Scan for the cell matching the given text and deliver its (x, y) coordinate at center. 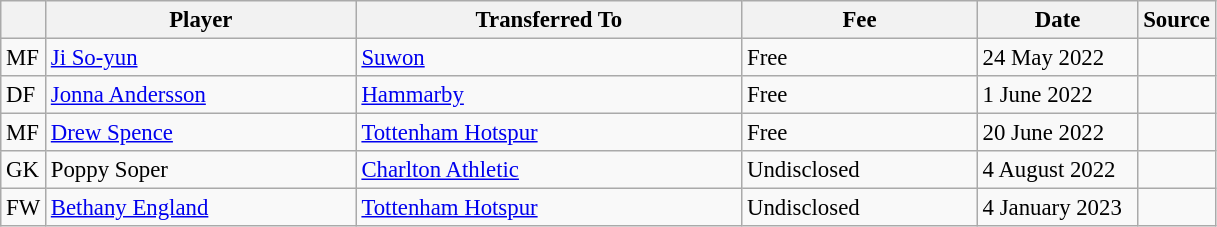
1 June 2022 (1058, 95)
Source (1176, 20)
DF (24, 95)
Ji So-yun (202, 58)
Suwon (549, 58)
Bethany England (202, 208)
Player (202, 20)
Poppy Soper (202, 170)
4 January 2023 (1058, 208)
Jonna Andersson (202, 95)
Charlton Athletic (549, 170)
Hammarby (549, 95)
GK (24, 170)
4 August 2022 (1058, 170)
Date (1058, 20)
20 June 2022 (1058, 133)
24 May 2022 (1058, 58)
Drew Spence (202, 133)
Transferred To (549, 20)
FW (24, 208)
Fee (860, 20)
